Return the [x, y] coordinate for the center point of the cell that contains the specified text.  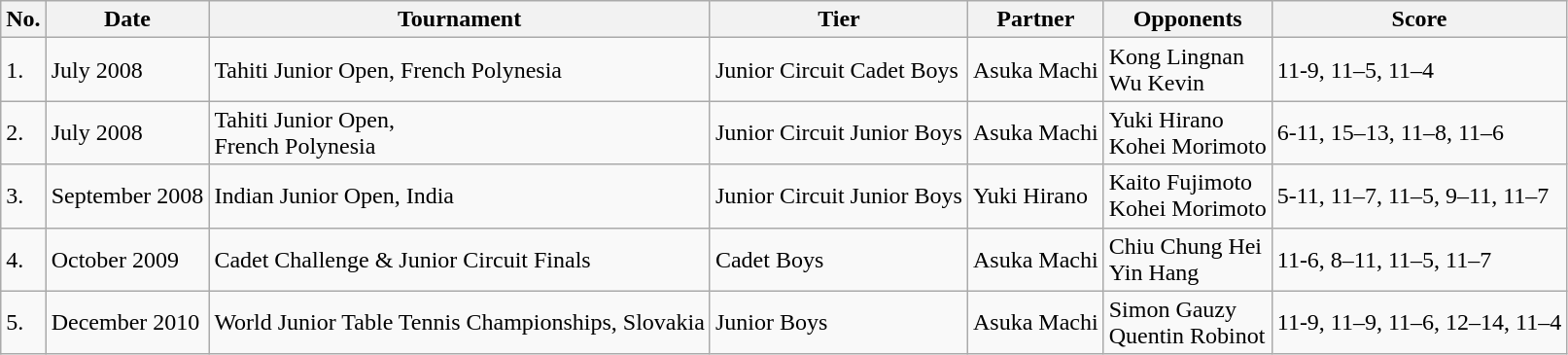
11-9, 11–5, 11–4 [1419, 70]
World Junior Table Tennis Championships, Slovakia [460, 323]
Simon Gauzy Quentin Robinot [1188, 323]
Cadet Challenge & Junior Circuit Finals [460, 259]
Tahiti Junior Open, French Polynesia [460, 70]
Junior Boys [838, 323]
Indian Junior Open, India [460, 196]
4. [23, 259]
2. [23, 132]
September 2008 [127, 196]
5. [23, 323]
Opponents [1188, 19]
11-9, 11–9, 11–6, 12–14, 11–4 [1419, 323]
5-11, 11–7, 11–5, 9–11, 11–7 [1419, 196]
Yuki Hirano [1035, 196]
October 2009 [127, 259]
Tahiti Junior Open,French Polynesia [460, 132]
Tier [838, 19]
Partner [1035, 19]
Kaito Fujimoto Kohei Morimoto [1188, 196]
Cadet Boys [838, 259]
No. [23, 19]
Date [127, 19]
1. [23, 70]
Yuki Hirano Kohei Morimoto [1188, 132]
Chiu Chung Hei Yin Hang [1188, 259]
6-11, 15–13, 11–8, 11–6 [1419, 132]
Junior Circuit Cadet Boys [838, 70]
Score [1419, 19]
11-6, 8–11, 11–5, 11–7 [1419, 259]
3. [23, 196]
Kong Lingnan Wu Kevin [1188, 70]
December 2010 [127, 323]
Tournament [460, 19]
